From the cell containing the given text, extract its center point as (x, y) coordinate. 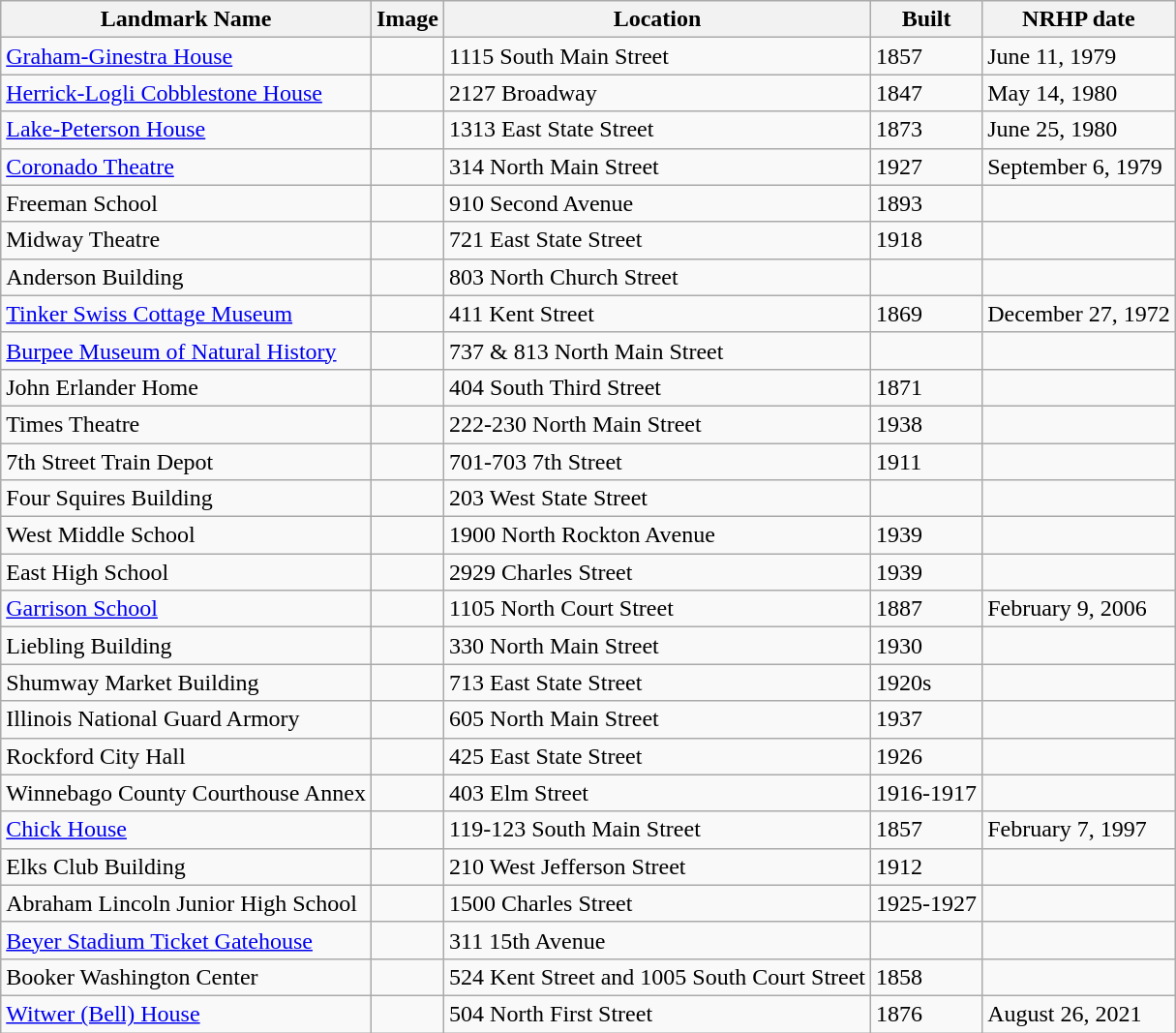
1918 (927, 240)
Landmark Name (186, 19)
Freeman School (186, 203)
425 East State Street (658, 756)
Abraham Lincoln Junior High School (186, 903)
East High School (186, 572)
NRHP date (1079, 19)
403 Elm Street (658, 793)
7th Street Train Depot (186, 462)
Coronado Theatre (186, 167)
1916-1917 (927, 793)
Herrick-Logli Cobblestone House (186, 93)
1887 (927, 609)
August 26, 2021 (1079, 1014)
September 6, 1979 (1079, 167)
Four Squires Building (186, 499)
1876 (927, 1014)
1927 (927, 167)
Midway Theatre (186, 240)
330 North Main Street (658, 646)
Times Theatre (186, 424)
Elks Club Building (186, 866)
605 North Main Street (658, 719)
John Erlander Home (186, 387)
Rockford City Hall (186, 756)
1938 (927, 424)
May 14, 1980 (1079, 93)
February 9, 2006 (1079, 609)
Tinker Swiss Cottage Museum (186, 314)
222-230 North Main Street (658, 424)
1847 (927, 93)
1858 (927, 977)
December 27, 1972 (1079, 314)
1920s (927, 683)
1900 North Rockton Avenue (658, 535)
713 East State Street (658, 683)
524 Kent Street and 1005 South Court Street (658, 977)
Location (658, 19)
1893 (927, 203)
1873 (927, 130)
1930 (927, 646)
June 25, 1980 (1079, 130)
119-123 South Main Street (658, 830)
Shumway Market Building (186, 683)
737 & 813 North Main Street (658, 350)
1500 Charles Street (658, 903)
2929 Charles Street (658, 572)
Chick House (186, 830)
Liebling Building (186, 646)
1313 East State Street (658, 130)
West Middle School (186, 535)
Illinois National Guard Armory (186, 719)
1911 (927, 462)
203 West State Street (658, 499)
Garrison School (186, 609)
404 South Third Street (658, 387)
721 East State Street (658, 240)
June 11, 1979 (1079, 56)
Graham-Ginestra House (186, 56)
1871 (927, 387)
1937 (927, 719)
1869 (927, 314)
Anderson Building (186, 277)
2127 Broadway (658, 93)
910 Second Avenue (658, 203)
1925-1927 (927, 903)
1115 South Main Street (658, 56)
Image (407, 19)
Burpee Museum of Natural History (186, 350)
1912 (927, 866)
210 West Jefferson Street (658, 866)
1926 (927, 756)
803 North Church Street (658, 277)
311 15th Avenue (658, 940)
Lake-Peterson House (186, 130)
1105 North Court Street (658, 609)
Booker Washington Center (186, 977)
314 North Main Street (658, 167)
411 Kent Street (658, 314)
Winnebago County Courthouse Annex (186, 793)
Witwer (Bell) House (186, 1014)
701-703 7th Street (658, 462)
504 North First Street (658, 1014)
Built (927, 19)
Beyer Stadium Ticket Gatehouse (186, 940)
February 7, 1997 (1079, 830)
